Capture the cell that displays the provided text and extract its [X, Y] central coordinate. 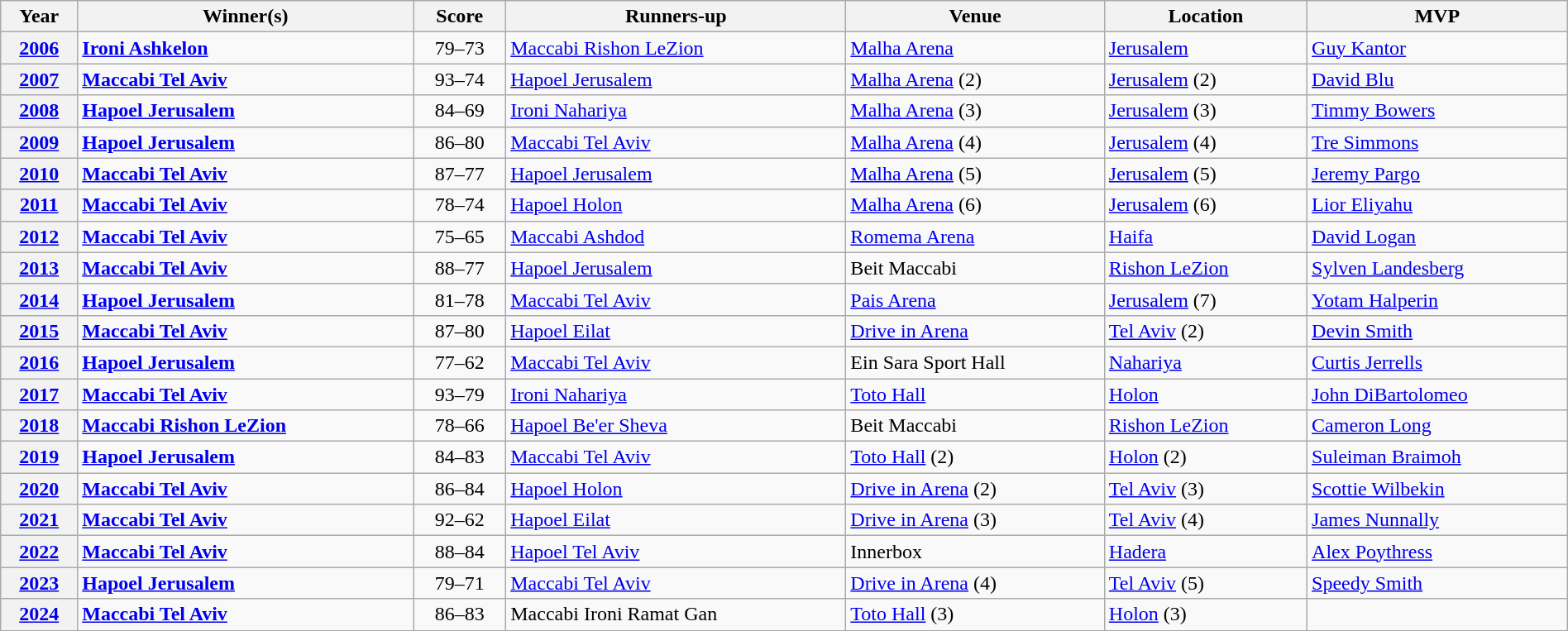
86–84 [460, 489]
David Logan [1437, 237]
86–83 [460, 614]
2019 [40, 457]
Lior Eliyahu [1437, 205]
Tel Aviv (3) [1206, 489]
Romema Arena [975, 237]
James Nunnally [1437, 520]
Location [1206, 17]
Jerusalem (2) [1206, 79]
Speedy Smith [1437, 583]
Malha Arena [975, 48]
2021 [40, 520]
84–83 [460, 457]
Drive in Arena [975, 331]
2014 [40, 299]
Tel Aviv (2) [1206, 331]
Drive in Arena (4) [975, 583]
Scottie Wilbekin [1437, 489]
Runners-up [676, 17]
Cameron Long [1437, 426]
Hadera [1206, 552]
92–62 [460, 520]
Toto Hall (2) [975, 457]
79–71 [460, 583]
2020 [40, 489]
Devin Smith [1437, 331]
2018 [40, 426]
Malha Arena (6) [975, 205]
Pais Arena [975, 299]
Jerusalem (7) [1206, 299]
Jerusalem (6) [1206, 205]
Tel Aviv (5) [1206, 583]
Hapoel Tel Aviv [676, 552]
Toto Hall (3) [975, 614]
93–79 [460, 394]
Tel Aviv (4) [1206, 520]
Yotam Halperin [1437, 299]
2023 [40, 583]
75–65 [460, 237]
Jerusalem (4) [1206, 142]
Malha Arena (2) [975, 79]
77–62 [460, 362]
87–77 [460, 174]
Malha Arena (5) [975, 174]
Holon (2) [1206, 457]
84–69 [460, 111]
Venue [975, 17]
88–84 [460, 552]
2024 [40, 614]
Drive in Arena (3) [975, 520]
Sylven Landesberg [1437, 268]
Alex Poythress [1437, 552]
2010 [40, 174]
Holon [1206, 394]
David Blu [1437, 79]
2015 [40, 331]
2017 [40, 394]
Haifa [1206, 237]
2022 [40, 552]
93–74 [460, 79]
79–73 [460, 48]
Maccabi Ironi Ramat Gan [676, 614]
2016 [40, 362]
Jerusalem (5) [1206, 174]
2007 [40, 79]
Guy Kantor [1437, 48]
Toto Hall [975, 394]
Timmy Bowers [1437, 111]
2006 [40, 48]
Jerusalem [1206, 48]
Score [460, 17]
Suleiman Braimoh [1437, 457]
Ein Sara Sport Hall [975, 362]
88–77 [460, 268]
78–66 [460, 426]
2008 [40, 111]
Tre Simmons [1437, 142]
Maccabi Ashdod [676, 237]
87–80 [460, 331]
78–74 [460, 205]
Drive in Arena (2) [975, 489]
Winner(s) [246, 17]
MVP [1437, 17]
Innerbox [975, 552]
Year [40, 17]
Holon (3) [1206, 614]
Jerusalem (3) [1206, 111]
Malha Arena (4) [975, 142]
2011 [40, 205]
Hapoel Be'er Sheva [676, 426]
Malha Arena (3) [975, 111]
Curtis Jerrells [1437, 362]
81–78 [460, 299]
2012 [40, 237]
John DiBartolomeo [1437, 394]
86–80 [460, 142]
2013 [40, 268]
Nahariya [1206, 362]
Jeremy Pargo [1437, 174]
Ironi Ashkelon [246, 48]
2009 [40, 142]
